Locate the cell with the specified text and output its (X, Y) center coordinate. 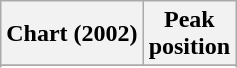
Chart (2002) (72, 34)
Peakposition (189, 34)
